Pinpoint the cell where the given text exists, returning its (X, Y) midpoint coordinate. 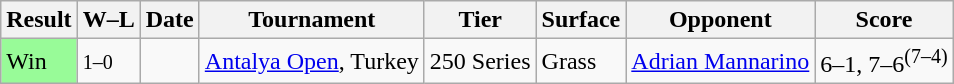
Tier (480, 20)
Adrian Mannarino (720, 62)
Surface (581, 20)
Win (39, 62)
Opponent (720, 20)
Tournament (312, 20)
Grass (581, 62)
Antalya Open, Turkey (312, 62)
6–1, 7–6(7–4) (884, 62)
1–0 (108, 62)
250 Series (480, 62)
Score (884, 20)
Result (39, 20)
W–L (108, 20)
Date (170, 20)
